Capture the cell that displays the provided text and extract its [X, Y] central coordinate. 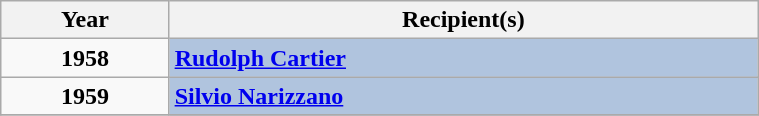
Recipient(s) [464, 20]
1959 [85, 96]
Rudolph Cartier [464, 58]
Year [85, 20]
1958 [85, 58]
Silvio Narizzano [464, 96]
